Return the (X, Y) coordinate for the center point of the cell that contains the specified text.  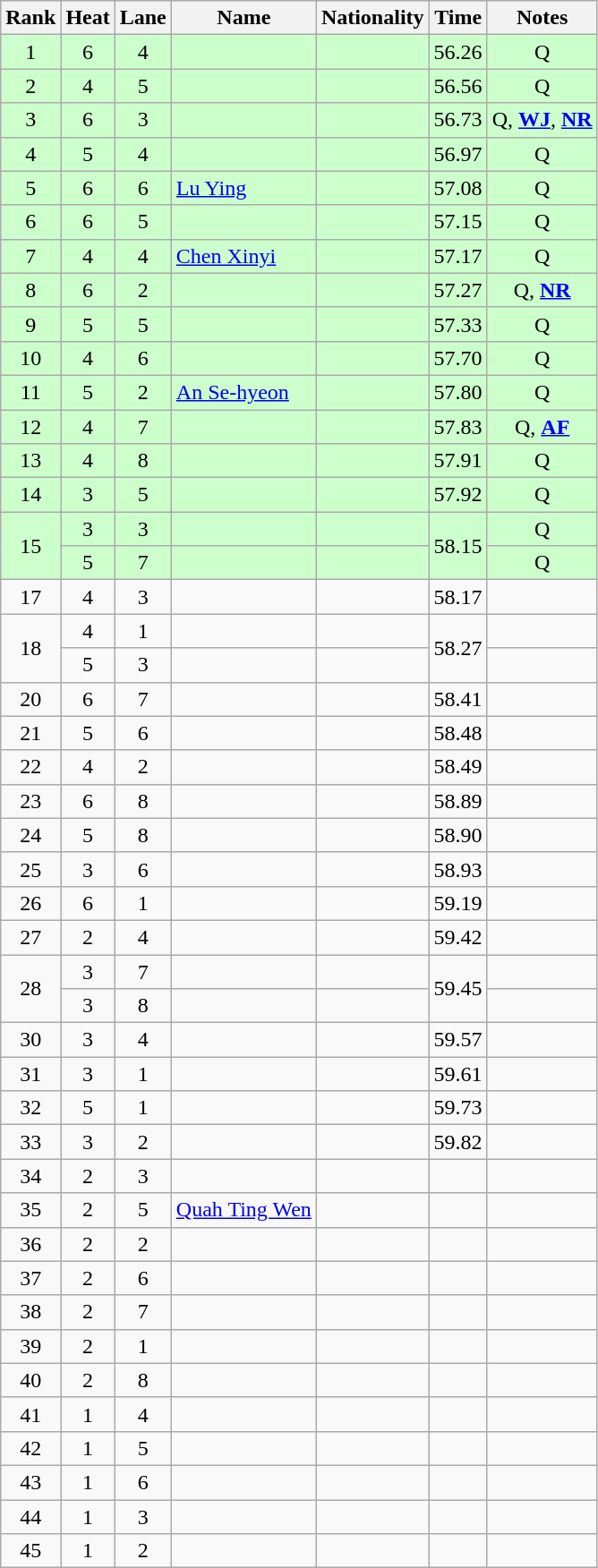
12 (30, 427)
59.57 (458, 1040)
59.82 (458, 1142)
59.61 (458, 1074)
56.26 (458, 52)
Name (243, 18)
56.73 (458, 120)
58.41 (458, 699)
28 (30, 988)
Q, NR (542, 290)
59.42 (458, 937)
58.17 (458, 597)
21 (30, 733)
20 (30, 699)
30 (30, 1040)
59.19 (458, 903)
22 (30, 767)
25 (30, 869)
Quah Ting Wen (243, 1210)
36 (30, 1244)
56.97 (458, 154)
41 (30, 1414)
31 (30, 1074)
Notes (542, 18)
Nationality (372, 18)
58.89 (458, 801)
58.49 (458, 767)
40 (30, 1380)
57.91 (458, 461)
9 (30, 324)
59.73 (458, 1108)
Lane (143, 18)
17 (30, 597)
10 (30, 358)
42 (30, 1448)
26 (30, 903)
32 (30, 1108)
44 (30, 1517)
57.08 (458, 188)
56.56 (458, 86)
33 (30, 1142)
57.83 (458, 427)
43 (30, 1482)
Lu Ying (243, 188)
38 (30, 1312)
11 (30, 392)
39 (30, 1346)
An Se-hyeon (243, 392)
58.93 (458, 869)
58.48 (458, 733)
57.80 (458, 392)
57.33 (458, 324)
15 (30, 546)
13 (30, 461)
35 (30, 1210)
45 (30, 1551)
57.27 (458, 290)
18 (30, 648)
58.15 (458, 546)
57.92 (458, 495)
58.27 (458, 648)
37 (30, 1278)
57.70 (458, 358)
Time (458, 18)
14 (30, 495)
57.17 (458, 256)
57.15 (458, 222)
24 (30, 835)
58.90 (458, 835)
23 (30, 801)
Rank (30, 18)
Q, AF (542, 427)
Chen Xinyi (243, 256)
59.45 (458, 988)
34 (30, 1176)
Q, WJ, NR (542, 120)
27 (30, 937)
Heat (88, 18)
